Return (x, y) of the center of cell containing provided text 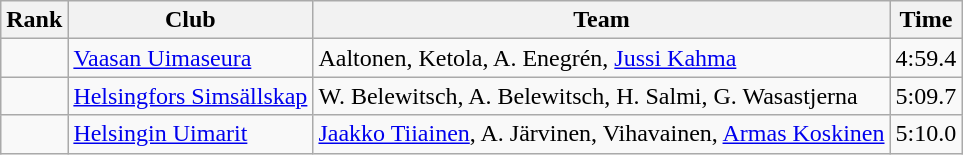
Rank (34, 20)
5:10.0 (926, 134)
Helsingin Uimarit (190, 134)
5:09.7 (926, 96)
Team (602, 20)
Helsingfors Simsällskap (190, 96)
4:59.4 (926, 58)
Aaltonen, Ketola, A. Enegrén, Jussi Kahma (602, 58)
Vaasan Uimaseura (190, 58)
Club (190, 20)
Jaakko Tiiainen, A. Järvinen, Vihavainen, Armas Koskinen (602, 134)
Time (926, 20)
W. Belewitsch, A. Belewitsch, H. Salmi, G. Wasastjerna (602, 96)
